Return the (X, Y) coordinate for the center point of the cell that contains the specified text.  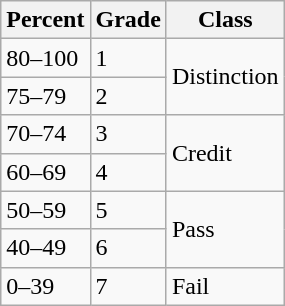
80–100 (46, 58)
3 (128, 134)
1 (128, 58)
2 (128, 96)
Distinction (225, 77)
75–79 (46, 96)
60–69 (46, 172)
Pass (225, 229)
Class (225, 20)
Percent (46, 20)
5 (128, 210)
0–39 (46, 286)
6 (128, 248)
Fail (225, 286)
70–74 (46, 134)
4 (128, 172)
7 (128, 286)
50–59 (46, 210)
40–49 (46, 248)
Credit (225, 153)
Grade (128, 20)
